Scan for the cell matching the given text and deliver its (x, y) coordinate at center. 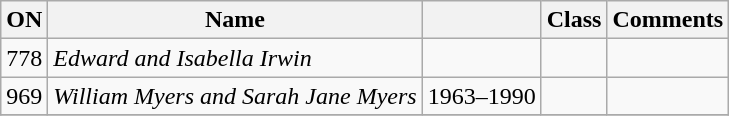
778 (24, 58)
969 (24, 96)
Class (574, 20)
ON (24, 20)
Edward and Isabella Irwin (235, 58)
Comments (668, 20)
William Myers and Sarah Jane Myers (235, 96)
1963–1990 (482, 96)
Name (235, 20)
